Capture the cell that displays the provided text and extract its (x, y) central coordinate. 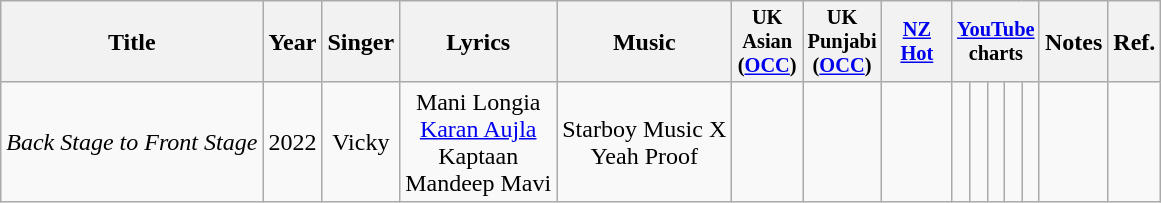
Notes (1073, 42)
Starboy Music XYeah Proof (644, 142)
2022 (292, 142)
Mani LongiaKaran AujlaKaptaanMandeep Mavi (478, 142)
Vicky (361, 142)
Year (292, 42)
Ref. (1134, 42)
Music (644, 42)
Title (132, 42)
UK Asian (OCC) (768, 42)
NZHot (916, 42)
UK Punjabi (OCC) (842, 42)
Lyrics (478, 42)
Singer (361, 42)
YouTube charts (996, 42)
Back Stage to Front Stage (132, 142)
